Scan for the cell matching the given text and deliver its [x, y] coordinate at center. 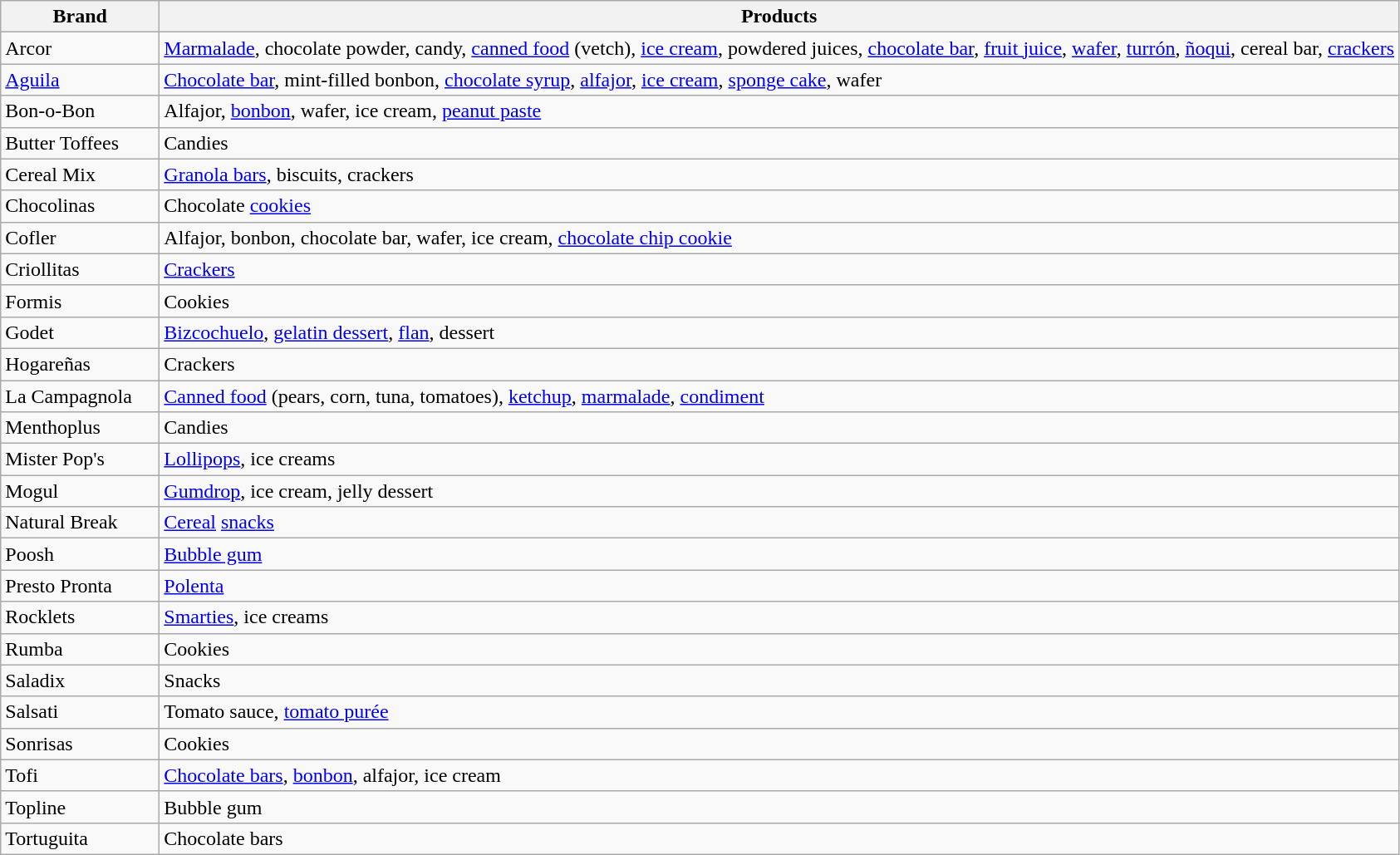
Lollipops, ice creams [779, 459]
Chocolate cookies [779, 206]
Bon-o-Bon [80, 111]
Presto Pronta [80, 586]
Mogul [80, 491]
Tomato sauce, tomato purée [779, 712]
Tortuguita [80, 838]
Rocklets [80, 617]
La Campagnola [80, 396]
Granola bars, biscuits, crackers [779, 174]
Natural Break [80, 523]
Canned food (pears, corn, tuna, tomatoes), ketchup, marmalade, condiment [779, 396]
Cereal snacks [779, 523]
Tofi [80, 775]
Formis [80, 301]
Arcor [80, 48]
Chocolate bars, bonbon, alfajor, ice cream [779, 775]
Brand [80, 17]
Criollitas [80, 269]
Chocolate bars [779, 838]
Menthoplus [80, 428]
Products [779, 17]
Godet [80, 332]
Rumba [80, 649]
Salsati [80, 712]
Chocolate bar, mint-filled bonbon, chocolate syrup, alfajor, ice cream, sponge cake, wafer [779, 80]
Aguila [80, 80]
Alfajor, bonbon, wafer, ice cream, peanut paste [779, 111]
Polenta [779, 586]
Gumdrop, ice cream, jelly dessert [779, 491]
Alfajor, bonbon, chocolate bar, wafer, ice cream, chocolate chip cookie [779, 238]
Snacks [779, 681]
Saladix [80, 681]
Topline [80, 807]
Butter Toffees [80, 143]
Cereal Mix [80, 174]
Sonrisas [80, 744]
Poosh [80, 554]
Cofler [80, 238]
Smarties, ice creams [779, 617]
Hogareñas [80, 364]
Bizcochuelo, gelatin dessert, flan, dessert [779, 332]
Mister Pop's [80, 459]
Chocolinas [80, 206]
